Return (X, Y) of the center of cell containing provided text 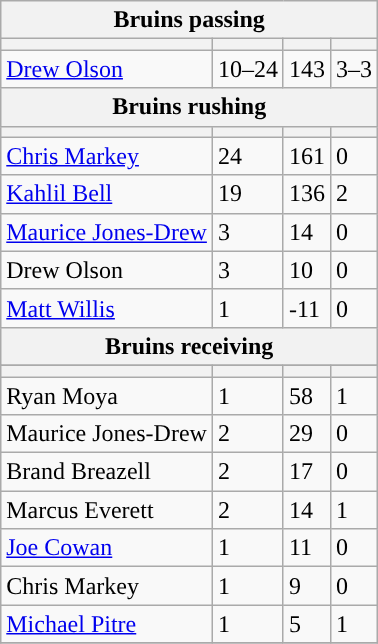
5 (306, 624)
11 (306, 548)
9 (306, 586)
Bruins receiving (190, 346)
Brand Breazell (107, 472)
Bruins passing (190, 20)
Michael Pitre (107, 624)
Matt Willis (107, 308)
10–24 (248, 69)
143 (306, 69)
-11 (306, 308)
Marcus Everett (107, 510)
Ryan Moya (107, 395)
10 (306, 270)
3–3 (354, 69)
29 (306, 434)
Kahlil Bell (107, 194)
17 (306, 472)
24 (248, 156)
161 (306, 156)
Bruins rushing (190, 107)
Joe Cowan (107, 548)
58 (306, 395)
136 (306, 194)
19 (248, 194)
